Capture the cell that displays the provided text and extract its (x, y) central coordinate. 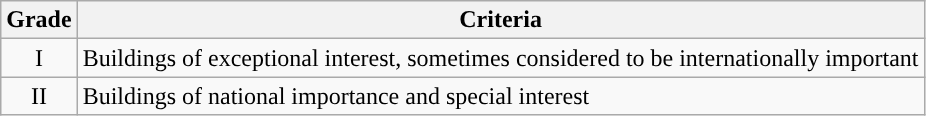
Criteria (500, 20)
Buildings of exceptional interest, sometimes considered to be internationally important (500, 58)
Buildings of national importance and special interest (500, 96)
Grade (39, 20)
I (39, 58)
II (39, 96)
